Provide the (x, y) coordinate of the cell's center where the given text is located.  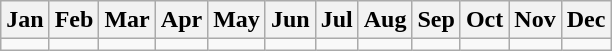
Jan (25, 20)
May (237, 20)
Jul (336, 20)
Apr (181, 20)
Oct (484, 20)
Nov (535, 20)
Mar (127, 20)
Dec (586, 20)
Jun (290, 20)
Sep (436, 20)
Aug (385, 20)
Feb (74, 20)
